From the cell containing the given text, extract its center point as [X, Y] coordinate. 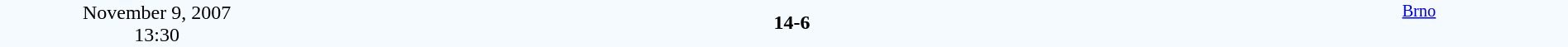
Brno [1419, 23]
November 9, 200713:30 [157, 23]
14-6 [791, 22]
